For the text-containing cell, return its midpoint in [x, y] coordinate format. 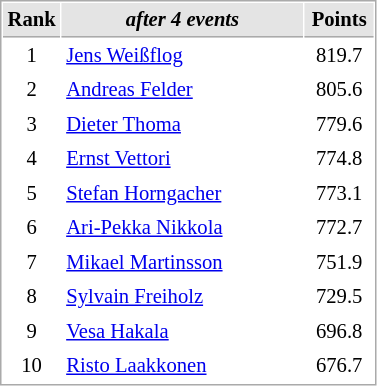
Rank [32, 20]
2 [32, 90]
819.7 [340, 56]
Dieter Thoma [183, 124]
676.7 [340, 366]
5 [32, 194]
Sylvain Freiholz [183, 296]
696.8 [340, 332]
8 [32, 296]
9 [32, 332]
Ernst Vettori [183, 158]
Stefan Horngacher [183, 194]
Risto Laakkonen [183, 366]
3 [32, 124]
729.5 [340, 296]
Mikael Martinsson [183, 262]
772.7 [340, 228]
7 [32, 262]
773.1 [340, 194]
751.9 [340, 262]
774.8 [340, 158]
4 [32, 158]
Ari-Pekka Nikkola [183, 228]
Points [340, 20]
after 4 events [183, 20]
Andreas Felder [183, 90]
Vesa Hakala [183, 332]
779.6 [340, 124]
805.6 [340, 90]
6 [32, 228]
1 [32, 56]
Jens Weißflog [183, 56]
10 [32, 366]
